Detect which cell encompasses the target text, then output its [X, Y] center coordinate. 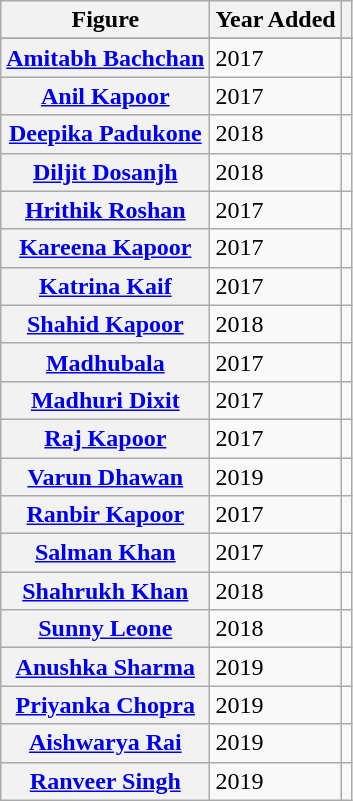
Ranbir Kapoor [106, 515]
Raj Kapoor [106, 438]
Aishwarya Rai [106, 743]
Priyanka Chopra [106, 705]
Anushka Sharma [106, 667]
Anil Kapoor [106, 96]
Shahid Kapoor [106, 324]
Katrina Kaif [106, 286]
Shahrukh Khan [106, 591]
Deepika Padukone [106, 134]
Salman Khan [106, 553]
Madhubala [106, 362]
Year Added [276, 20]
Ranveer Singh [106, 781]
Figure [106, 20]
Kareena Kapoor [106, 248]
Varun Dhawan [106, 477]
Sunny Leone [106, 629]
Hrithik Roshan [106, 210]
Diljit Dosanjh [106, 172]
Amitabh Bachchan [106, 58]
Madhuri Dixit [106, 400]
